Search for the cell housing the specified text and yield its [X, Y] center coordinate. 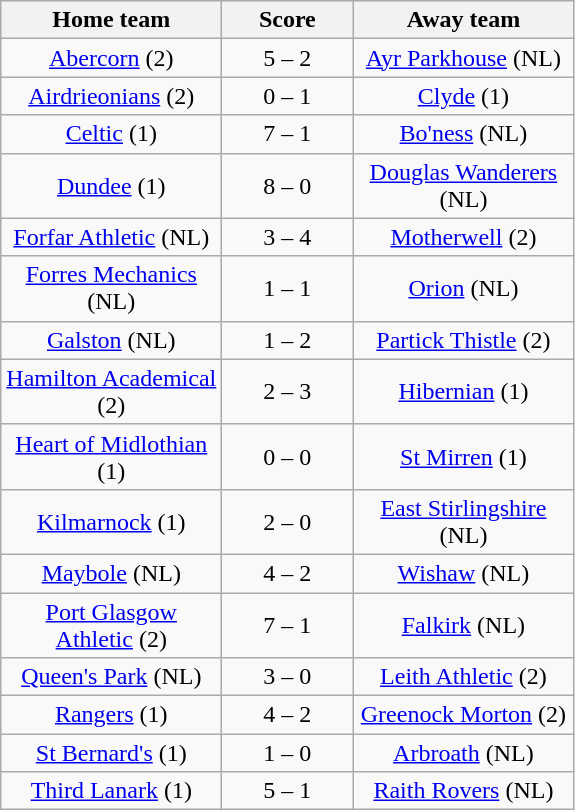
8 – 0 [288, 186]
Ayr Parkhouse (NL) [464, 58]
Rangers (1) [112, 715]
Hamilton Academical (2) [112, 392]
Forfar Athletic (NL) [112, 237]
Airdrieonians (2) [112, 96]
Celtic (1) [112, 134]
Orion (NL) [464, 288]
1 – 0 [288, 753]
1 – 1 [288, 288]
Arbroath (NL) [464, 753]
Douglas Wanderers (NL) [464, 186]
Raith Rovers (NL) [464, 791]
Dundee (1) [112, 186]
Forres Mechanics (NL) [112, 288]
Kilmarnock (1) [112, 522]
St Bernard's (1) [112, 753]
Away team [464, 20]
Score [288, 20]
Port Glasgow Athletic (2) [112, 624]
2 – 0 [288, 522]
Heart of Midlothian (1) [112, 456]
0 – 1 [288, 96]
Greenock Morton (2) [464, 715]
Bo'ness (NL) [464, 134]
Hibernian (1) [464, 392]
Leith Athletic (2) [464, 677]
3 – 4 [288, 237]
5 – 1 [288, 791]
Motherwell (2) [464, 237]
Clyde (1) [464, 96]
Maybole (NL) [112, 573]
Partick Thistle (2) [464, 340]
5 – 2 [288, 58]
0 – 0 [288, 456]
Abercorn (2) [112, 58]
2 – 3 [288, 392]
East Stirlingshire (NL) [464, 522]
3 – 0 [288, 677]
Falkirk (NL) [464, 624]
Wishaw (NL) [464, 573]
Galston (NL) [112, 340]
St Mirren (1) [464, 456]
Home team [112, 20]
Queen's Park (NL) [112, 677]
1 – 2 [288, 340]
Third Lanark (1) [112, 791]
